Return (x, y) of the center of cell containing provided text 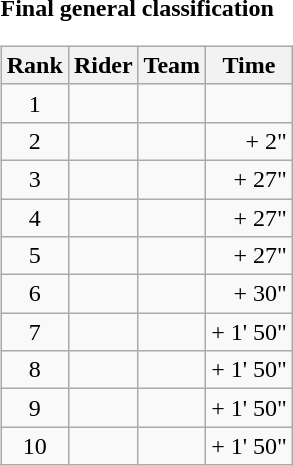
4 (34, 217)
7 (34, 332)
10 (34, 446)
8 (34, 370)
3 (34, 179)
9 (34, 408)
Rank (34, 65)
+ 2" (250, 141)
Time (250, 65)
6 (34, 294)
2 (34, 141)
+ 30" (250, 294)
1 (34, 103)
Rider (103, 65)
5 (34, 256)
Team (172, 65)
